Search for the cell housing the specified text and yield its (X, Y) center coordinate. 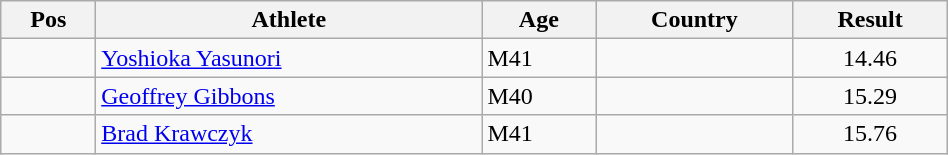
Brad Krawczyk (289, 134)
Athlete (289, 20)
15.29 (870, 96)
Geoffrey Gibbons (289, 96)
Age (539, 20)
15.76 (870, 134)
Yoshioka Yasunori (289, 58)
Country (694, 20)
Pos (48, 20)
Result (870, 20)
14.46 (870, 58)
M40 (539, 96)
